Search for the cell housing the specified text and yield its (X, Y) center coordinate. 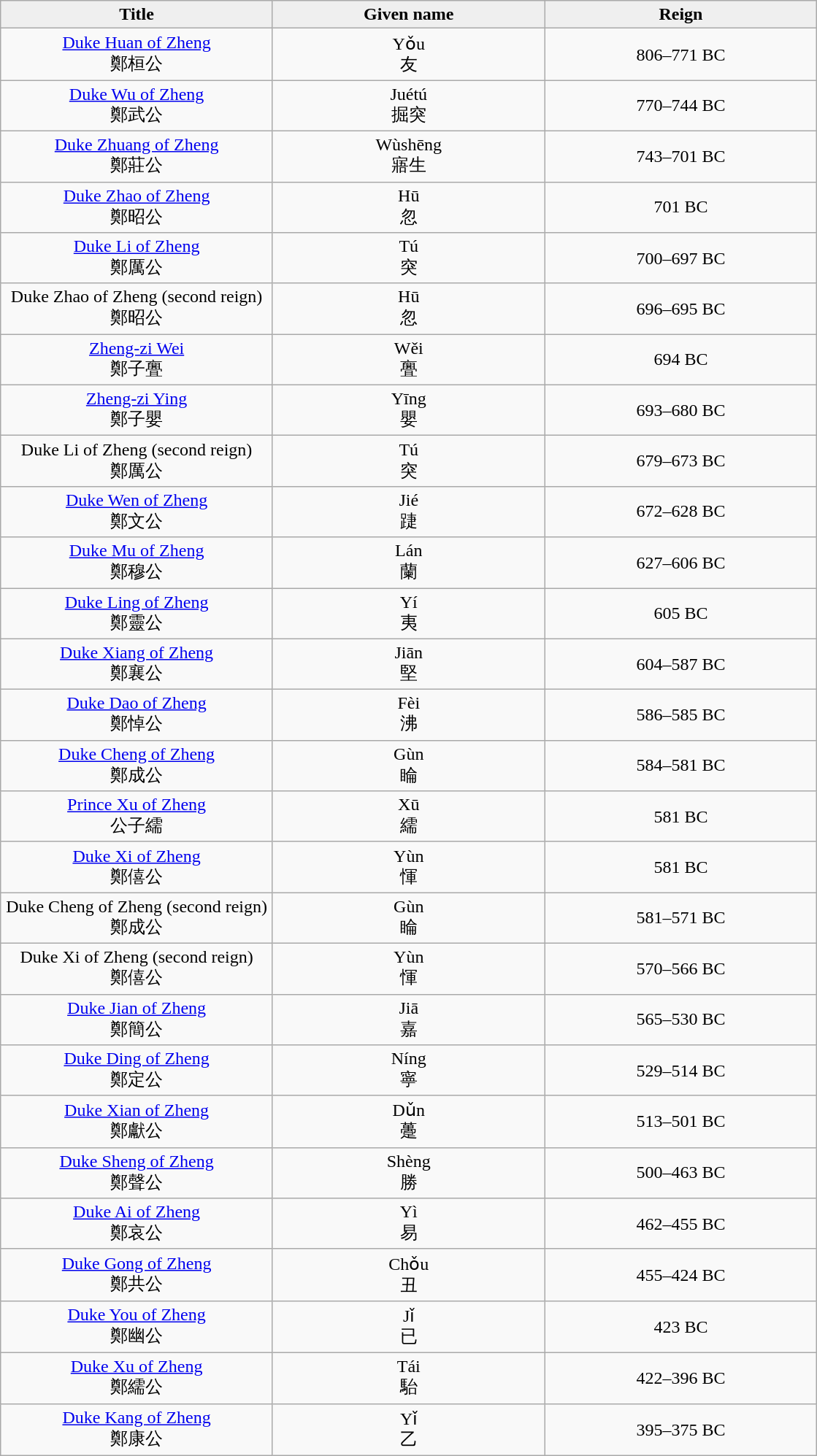
Wùshēng寤生 (409, 156)
743–701 BC (680, 156)
500–463 BC (680, 1173)
Duke Cheng of Zheng (second reign)鄭成公 (137, 918)
Duke Zhuang of Zheng鄭莊公 (137, 156)
605 BC (680, 614)
529–514 BC (680, 1071)
570–566 BC (680, 968)
Duke Wu of Zheng鄭武公 (137, 106)
693–680 BC (680, 410)
Jiān堅 (409, 664)
Xū繻 (409, 817)
Duke Xian of Zheng鄭獻公 (137, 1121)
604–587 BC (680, 664)
513–501 BC (680, 1121)
Prince Xu of Zheng公子繻 (137, 817)
Duke Kang of Zheng鄭康公 (137, 1429)
Duke Xu of Zheng鄭繻公 (137, 1378)
Yí夷 (409, 614)
Yǒu友 (409, 54)
Duke Ding of Zheng鄭定公 (137, 1071)
Yì易 (409, 1224)
Title (137, 15)
Duke Zhao of Zheng (second reign)鄭昭公 (137, 309)
581–571 BC (680, 918)
Duke Huan of Zheng鄭桓公 (137, 54)
Duke Wen of Zheng鄭文公 (137, 512)
395–375 BC (680, 1429)
Duke Li of Zheng (second reign)鄭厲公 (137, 461)
Duke Ling of Zheng鄭靈公 (137, 614)
Reign (680, 15)
806–771 BC (680, 54)
679–673 BC (680, 461)
701 BC (680, 207)
Duke You of Zheng鄭幽公 (137, 1327)
Chǒu丑 (409, 1274)
462–455 BC (680, 1224)
627–606 BC (680, 563)
672–628 BC (680, 512)
Zheng-zi Wei鄭子亹 (137, 360)
586–585 BC (680, 715)
Duke Xi of Zheng鄭僖公 (137, 867)
Jié踕 (409, 512)
Duke Mu of Zheng鄭穆公 (137, 563)
Tái駘 (409, 1378)
Duke Xiang of Zheng鄭襄公 (137, 664)
Jiā嘉 (409, 1020)
Duke Gong of Zheng鄭共公 (137, 1274)
Duke Dao of Zheng鄭悼公 (137, 715)
Shèng勝 (409, 1173)
Zheng-zi Ying鄭子嬰 (137, 410)
Wěi亹 (409, 360)
455–424 BC (680, 1274)
Dǔn躉 (409, 1121)
Níng寧 (409, 1071)
770–744 BC (680, 106)
Jǐ已 (409, 1327)
700–697 BC (680, 258)
Duke Li of Zheng鄭厲公 (137, 258)
Duke Sheng of Zheng鄭聲公 (137, 1173)
Duke Xi of Zheng (second reign)鄭僖公 (137, 968)
584–581 BC (680, 766)
696–695 BC (680, 309)
694 BC (680, 360)
Duke Cheng of Zheng鄭成公 (137, 766)
Yǐ乙 (409, 1429)
422–396 BC (680, 1378)
Duke Jian of Zheng鄭簡公 (137, 1020)
565–530 BC (680, 1020)
Fèi沸 (409, 715)
Yīng嬰 (409, 410)
Juétú掘突 (409, 106)
Lán蘭 (409, 563)
Given name (409, 15)
Duke Ai of Zheng鄭哀公 (137, 1224)
423 BC (680, 1327)
Duke Zhao of Zheng鄭昭公 (137, 207)
